From the cell containing the given text, extract its center point as (x, y) coordinate. 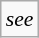
see (20, 19)
